Detect which cell encompasses the target text, then output its (x, y) center coordinate. 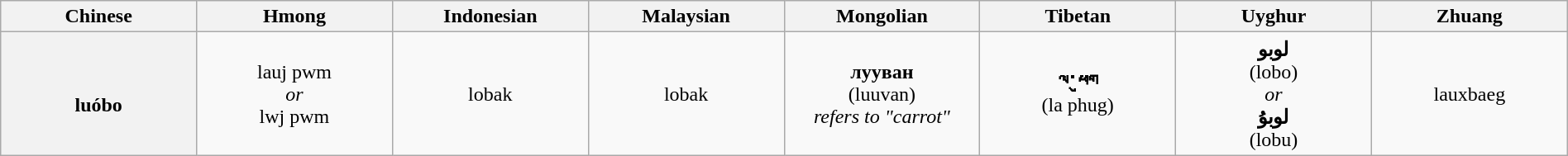
Hmong (294, 17)
Uyghur (1274, 17)
Malaysian (686, 17)
Mongolian (882, 17)
لوبو (lobo) or لوبۇ(lobu) (1274, 94)
лууван (luuvan)refers to "carrot" (882, 94)
Zhuang (1469, 17)
Indonesian (490, 17)
Tibetan (1078, 17)
luóbo (99, 94)
lauxbaeg (1469, 94)
ལ་ཕུག (la phug) (1078, 94)
lauj pwm or lwj pwm (294, 94)
Chinese (99, 17)
